Identify which cell holds the provided text, then report its [x, y] central coordinate. 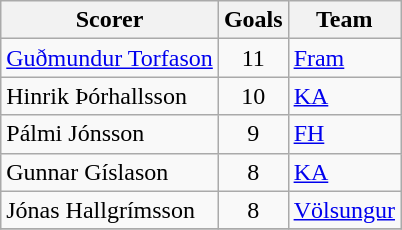
Jónas Hallgrímsson [110, 210]
9 [253, 134]
Hinrik Þórhallsson [110, 96]
Scorer [110, 20]
11 [253, 58]
FH [344, 134]
Pálmi Jónsson [110, 134]
Fram [344, 58]
Guðmundur Torfason [110, 58]
10 [253, 96]
Völsungur [344, 210]
Gunnar Gíslason [110, 172]
Goals [253, 20]
Team [344, 20]
